Output the [X, Y] coordinate of the center of the cell containing the given text.  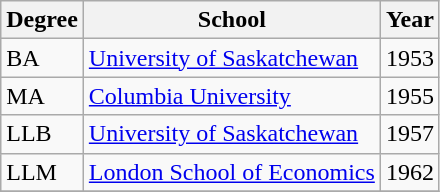
1957 [410, 134]
BA [42, 58]
1955 [410, 96]
MA [42, 96]
Columbia University [232, 96]
Degree [42, 20]
London School of Economics [232, 172]
School [232, 20]
1962 [410, 172]
LLB [42, 134]
LLM [42, 172]
Year [410, 20]
1953 [410, 58]
